Detect which cell encompasses the target text, then output its [x, y] center coordinate. 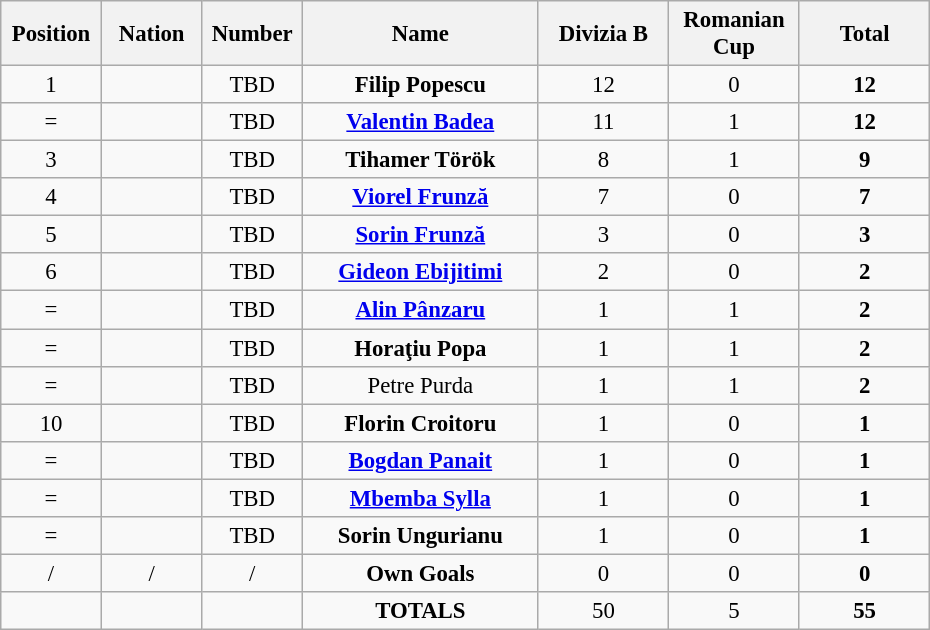
Florin Croitoru [421, 423]
TOTALS [421, 611]
9 [864, 160]
Petre Purda [421, 385]
Total [864, 34]
Filip Popescu [421, 85]
Mbemba Sylla [421, 498]
Viorel Frunză [421, 197]
Bogdan Panait [421, 460]
Sorin Frunză [421, 235]
4 [52, 197]
Nation [152, 34]
6 [52, 273]
Alin Pânzaru [421, 310]
50 [604, 611]
8 [604, 160]
55 [864, 611]
Gideon Ebijitimi [421, 273]
10 [52, 423]
Horaţiu Popa [421, 348]
Tihamer Török [421, 160]
Position [52, 34]
11 [604, 122]
Divizia B [604, 34]
Number [252, 34]
Valentin Badea [421, 122]
Own Goals [421, 573]
Sorin Ungurianu [421, 536]
Romanian Cup [734, 34]
Name [421, 34]
